From the cell containing the given text, extract its center point as (x, y) coordinate. 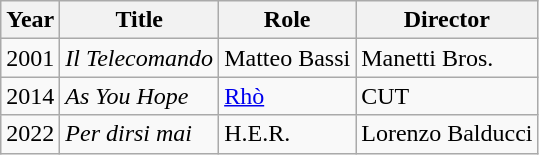
H.E.R. (288, 134)
As You Hope (140, 96)
Manetti Bros. (447, 58)
Rhò (288, 96)
2022 (30, 134)
Director (447, 20)
Year (30, 20)
2014 (30, 96)
Title (140, 20)
Il Telecomando (140, 58)
CUT (447, 96)
Matteo Bassi (288, 58)
Role (288, 20)
Lorenzo Balducci (447, 134)
Per dirsi mai (140, 134)
2001 (30, 58)
